Scan for the cell matching the given text and deliver its [X, Y] coordinate at center. 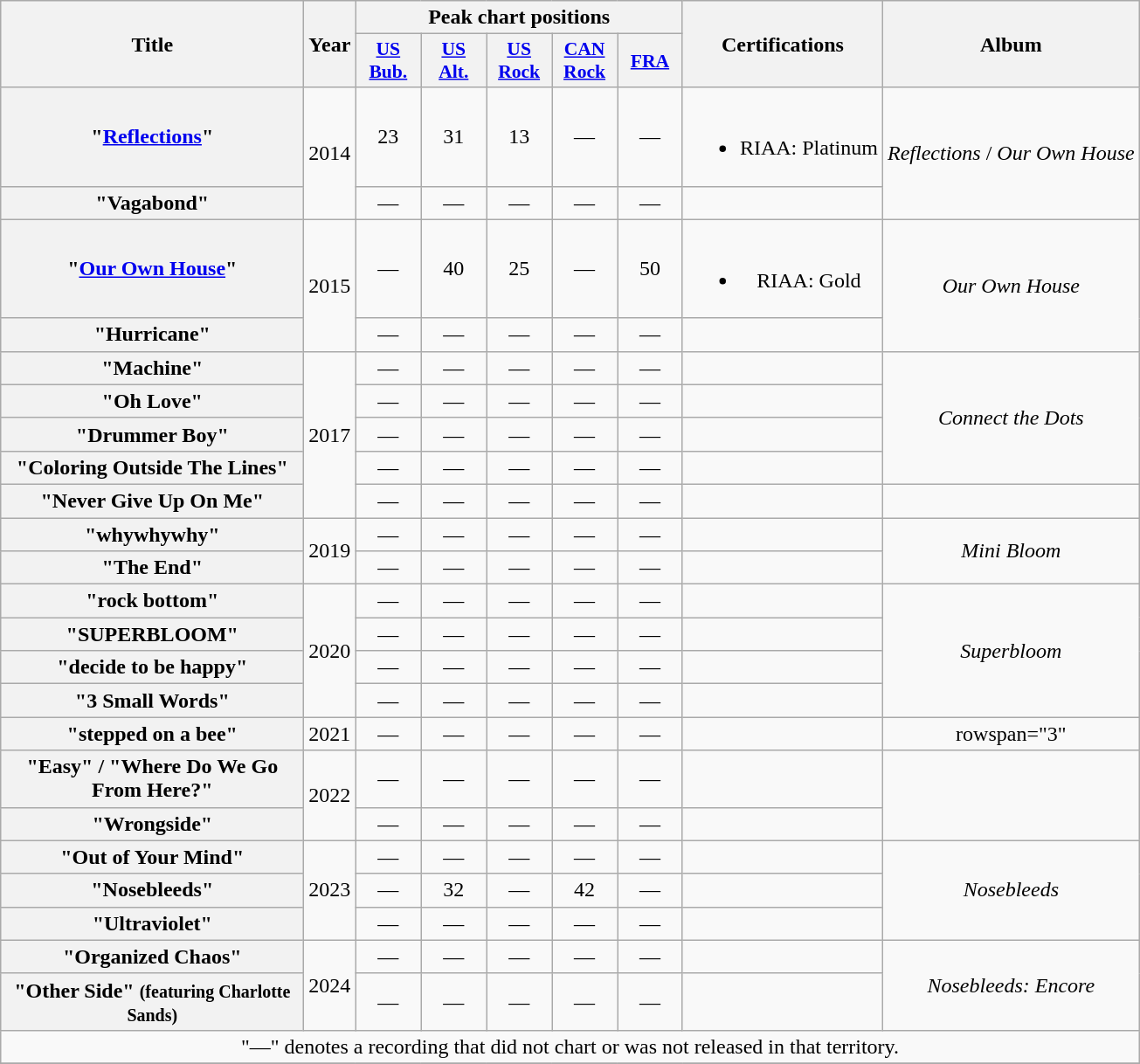
Connect the Dots [1011, 418]
Certifications [783, 44]
"stepped on a bee" [152, 734]
2023 [330, 890]
"Nosebleeds" [152, 890]
"Organized Chaos" [152, 957]
"Our Own House" [152, 269]
"Vagabond" [152, 203]
FRA [650, 61]
"Hurricane" [152, 335]
Nosebleeds [1011, 890]
25 [519, 269]
Mini Bloom [1011, 550]
2021 [330, 734]
Year [330, 44]
Peak chart positions [519, 17]
Nosebleeds: Encore [1011, 985]
"Never Give Up On Me" [152, 501]
USRock [519, 61]
2014 [330, 154]
50 [650, 269]
2020 [330, 651]
rowspan="3" [1011, 734]
RIAA: Platinum [783, 136]
"Oh Love" [152, 401]
32 [454, 890]
"Ultraviolet" [152, 923]
31 [454, 136]
Title [152, 44]
"3 Small Words" [152, 701]
"—" denotes a recording that did not chart or was not released in that territory. [570, 1047]
Reflections / Our Own House [1011, 154]
2015 [330, 285]
2017 [330, 434]
"rock bottom" [152, 601]
"Wrongside" [152, 824]
"Drummer Boy" [152, 434]
"Other Side" (featuring Charlotte Sands) [152, 1001]
"Easy" / "Where Do We Go From Here?" [152, 779]
"Coloring Outside The Lines" [152, 467]
"Out of Your Mind" [152, 857]
"Machine" [152, 368]
23 [388, 136]
RIAA: Gold [783, 269]
Superbloom [1011, 651]
USBub. [388, 61]
Our Own House [1011, 285]
2024 [330, 985]
"decide to be happy" [152, 667]
"The End" [152, 568]
40 [454, 269]
13 [519, 136]
"whywhywhy" [152, 534]
Album [1011, 44]
2019 [330, 550]
USAlt. [454, 61]
CANRock [585, 61]
42 [585, 890]
"Reflections" [152, 136]
2022 [330, 795]
"SUPERBLOOM" [152, 634]
